Find where the given text appears and provide that cell's center as (X, Y) coordinate. 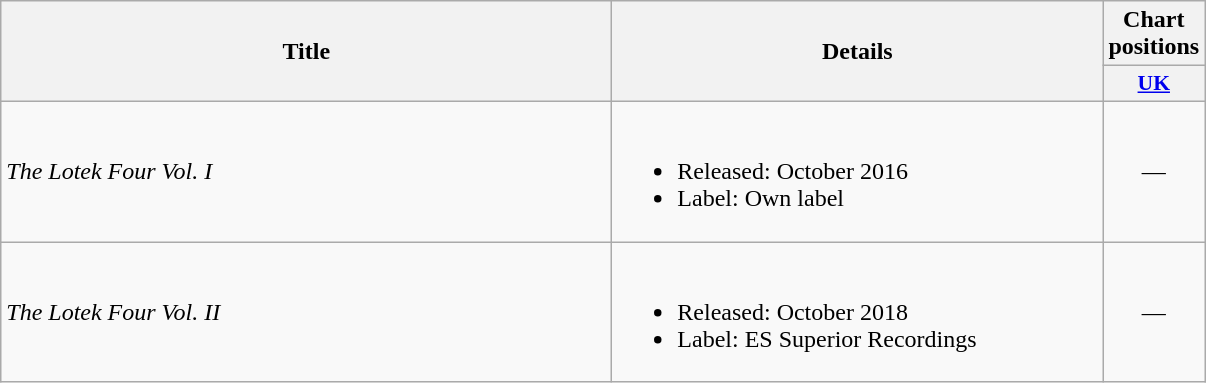
Released: October 2018Label: ES Superior Recordings (858, 312)
Chart positions (1154, 34)
UK (1154, 84)
Released: October 2016Label: Own label (858, 171)
Title (306, 52)
Details (858, 52)
The Lotek Four Vol. I (306, 171)
The Lotek Four Vol. II (306, 312)
